Determine the (X, Y) coordinate at the center of the cell enclosing the given text.  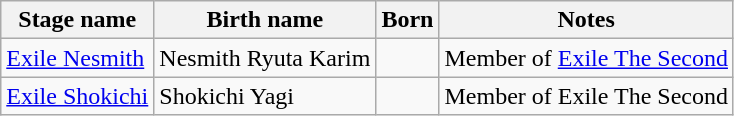
Stage name (78, 20)
Shokichi Yagi (265, 96)
Nesmith Ryuta Karim (265, 58)
Exile Shokichi (78, 96)
Birth name (265, 20)
Exile Nesmith (78, 58)
Notes (586, 20)
Born (408, 20)
